From the cell containing the given text, extract its center point as (x, y) coordinate. 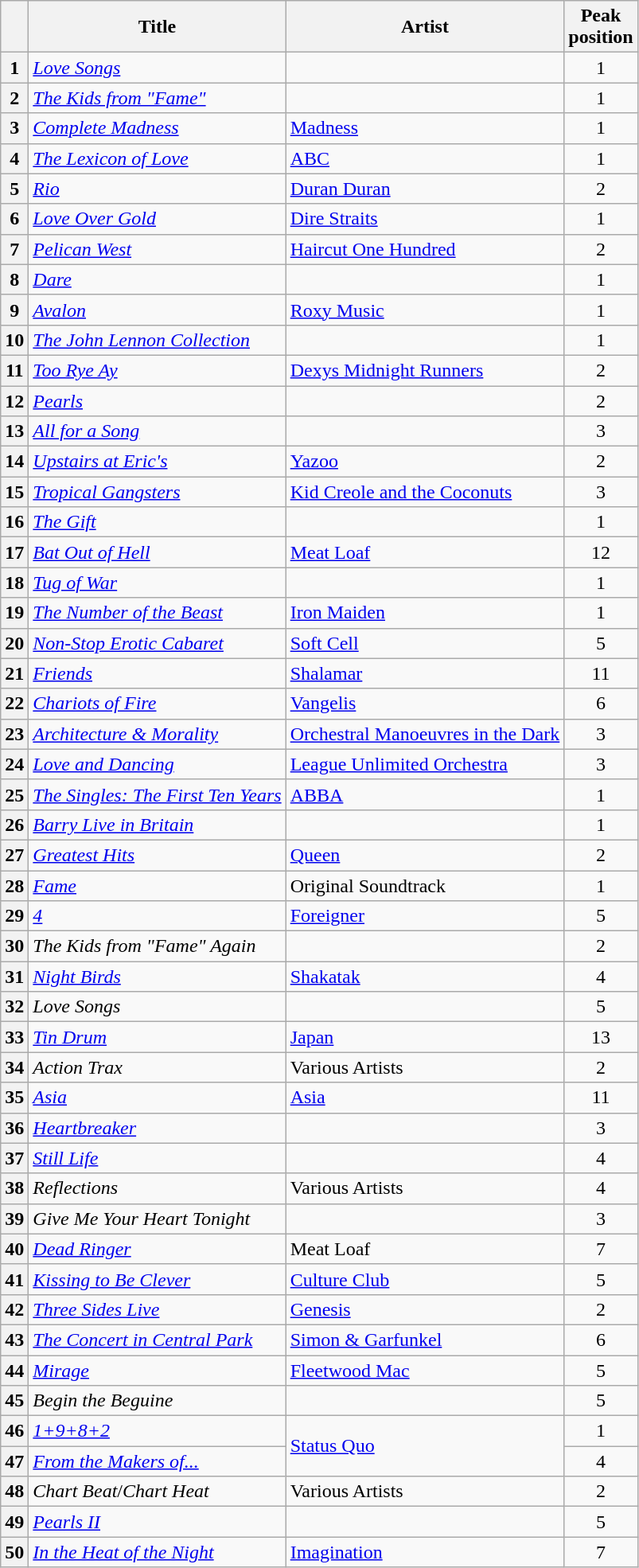
19 (14, 613)
36 (14, 1128)
Complete Madness (158, 128)
15 (14, 492)
The Lexicon of Love (158, 158)
Shalamar (425, 673)
38 (14, 1188)
43 (14, 1340)
Peakposition (601, 27)
ABC (425, 158)
Pearls II (158, 1522)
41 (14, 1279)
Begin the Beguine (158, 1401)
1+9+8+2 (158, 1431)
Foreigner (425, 916)
35 (14, 1098)
Culture Club (425, 1279)
30 (14, 946)
Dire Straits (425, 219)
Dare (158, 279)
Give Me Your Heart Tonight (158, 1219)
29 (14, 916)
All for a Song (158, 431)
The Number of the Beast (158, 613)
Avalon (158, 310)
Yazoo (425, 462)
28 (14, 886)
Kid Creole and the Coconuts (425, 492)
45 (14, 1401)
Shakatak (425, 977)
Original Soundtrack (425, 886)
8 (14, 279)
Still Life (158, 1158)
31 (14, 977)
Pelican West (158, 249)
Action Trax (158, 1067)
The Kids from "Fame" Again (158, 946)
Soft Cell (425, 643)
50 (14, 1552)
26 (14, 825)
Roxy Music (425, 310)
The John Lennon Collection (158, 340)
Three Sides Live (158, 1309)
Orchestral Manoeuvres in the Dark (425, 734)
Too Rye Ay (158, 370)
20 (14, 643)
Upstairs at Eric's (158, 462)
Simon & Garfunkel (425, 1340)
Fame (158, 886)
46 (14, 1431)
10 (14, 340)
Fleetwood Mac (425, 1370)
Japan (425, 1037)
Reflections (158, 1188)
Genesis (425, 1309)
Love and Dancing (158, 764)
Love Over Gold (158, 219)
Friends (158, 673)
33 (14, 1037)
Imagination (425, 1552)
27 (14, 855)
Dexys Midnight Runners (425, 370)
The Concert in Central Park (158, 1340)
ABBA (425, 794)
14 (14, 462)
49 (14, 1522)
42 (14, 1309)
Queen (425, 855)
The Singles: The First Ten Years (158, 794)
Duran Duran (425, 189)
Rio (158, 189)
Tin Drum (158, 1037)
Title (158, 27)
37 (14, 1158)
Heartbreaker (158, 1128)
40 (14, 1249)
The Kids from "Fame" (158, 98)
44 (14, 1370)
Architecture & Morality (158, 734)
23 (14, 734)
From the Makers of... (158, 1461)
The Gift (158, 522)
39 (14, 1219)
Tropical Gangsters (158, 492)
Barry Live in Britain (158, 825)
17 (14, 552)
Night Birds (158, 977)
25 (14, 794)
22 (14, 704)
Artist (425, 27)
16 (14, 522)
Chart Beat/Chart Heat (158, 1492)
Non-Stop Erotic Cabaret (158, 643)
Greatest Hits (158, 855)
34 (14, 1067)
League Unlimited Orchestra (425, 764)
Status Quo (425, 1446)
Iron Maiden (425, 613)
Bat Out of Hell (158, 552)
32 (14, 1007)
Dead Ringer (158, 1249)
18 (14, 583)
Mirage (158, 1370)
In the Heat of the Night (158, 1552)
24 (14, 764)
Chariots of Fire (158, 704)
47 (14, 1461)
Vangelis (425, 704)
Kissing to Be Clever (158, 1279)
Pearls (158, 400)
48 (14, 1492)
Madness (425, 128)
21 (14, 673)
Haircut One Hundred (425, 249)
9 (14, 310)
Tug of War (158, 583)
